Determine the [x, y] coordinate at the center of the cell enclosing the given text.  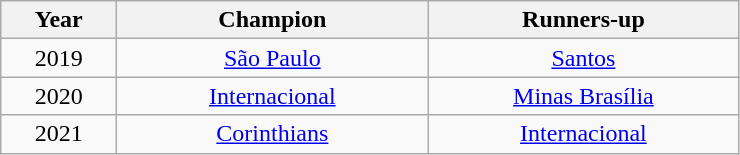
Minas Brasília [584, 96]
Year [59, 20]
2020 [59, 96]
Corinthians [272, 134]
São Paulo [272, 58]
2019 [59, 58]
Champion [272, 20]
Santos [584, 58]
Runners-up [584, 20]
2021 [59, 134]
